Identify which cell holds the provided text, then report its (x, y) central coordinate. 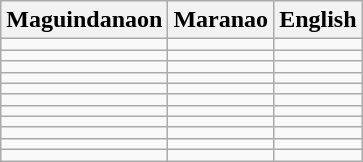
Maguindanaon (84, 20)
English (318, 20)
Maranao (221, 20)
